Return the (x, y) coordinate for the center point of the cell that contains the specified text.  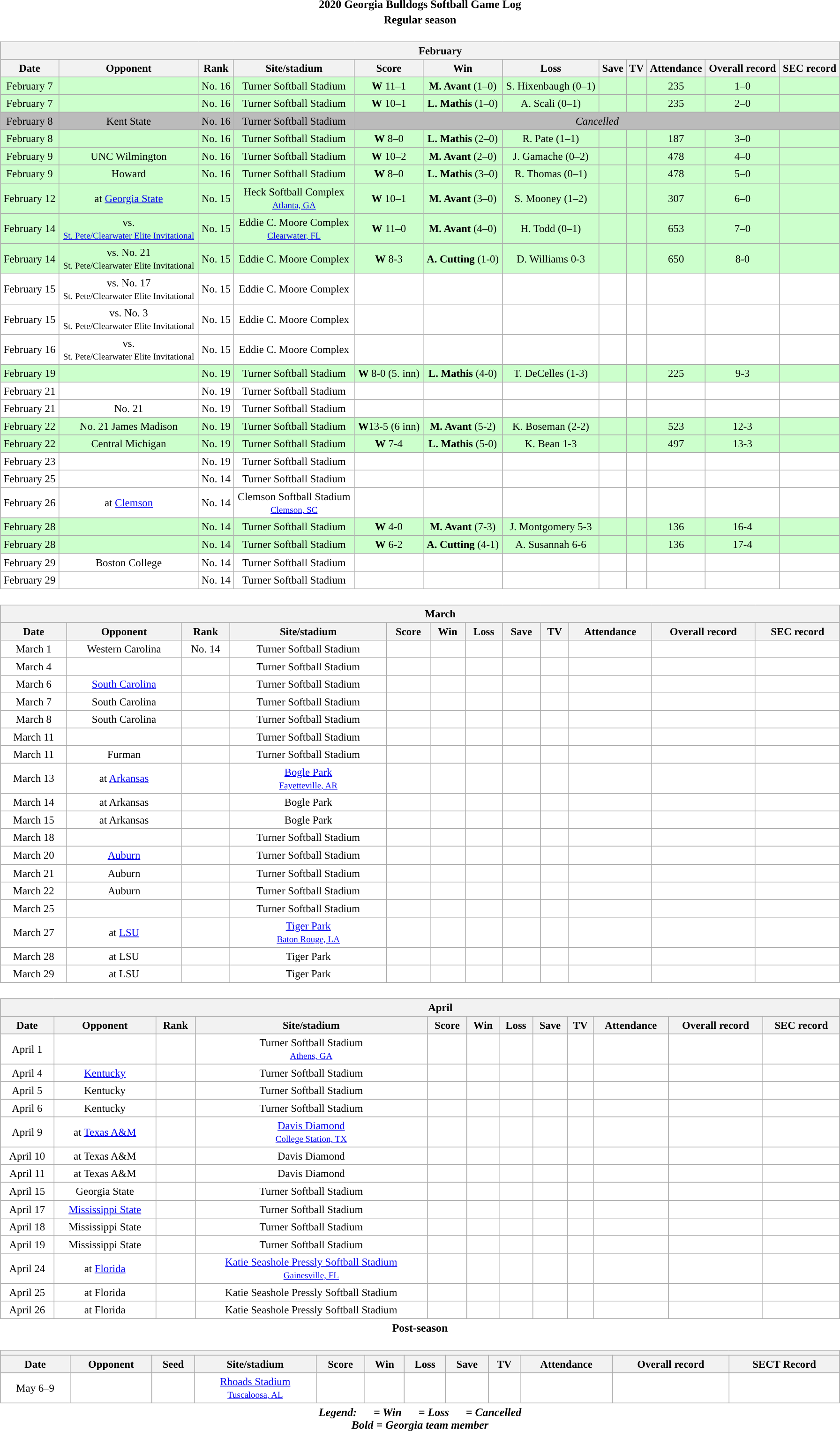
M. Avant (1–0) (463, 86)
March 8 (34, 719)
Western Carolina (124, 649)
March 14 (34, 802)
497 (676, 444)
March 15 (34, 820)
K. Boseman (2-2) (551, 426)
3–0 (742, 139)
1–0 (742, 86)
A. Scali (0–1) (551, 104)
No. 21 James Madison (128, 426)
Katie Seashole Pressly Softball StadiumGainesville, FL (311, 1268)
February 19 (30, 374)
Cancelled (597, 121)
March 27 (34, 932)
March 13 (34, 779)
M. Avant (2–0) (463, 157)
Bogle ParkFayetteville, AR (308, 779)
6–0 (742, 198)
L. Mathis (1–0) (463, 104)
February 23 (30, 462)
M. Avant (4–0) (463, 229)
March 1 (34, 649)
L. Mathis (5-0) (463, 444)
April 4 (27, 1073)
No. 21 (128, 409)
April 5 (27, 1091)
9-3 (742, 374)
February 12 (30, 198)
Davis DiamondCollege Station, TX (311, 1132)
R. Pate (1–1) (551, 139)
March 29 (34, 974)
Georgia State (105, 1191)
February (420, 51)
Rhoads StadiumTuscaloosa, AL (255, 1388)
Clemson Softball StadiumClemson, SC (294, 503)
187 (676, 139)
February 16 (30, 350)
vs. No. 21 St. Pete/Clearwater Elite Invitational (128, 259)
Central Michigan (128, 444)
March 7 (34, 702)
April 17 (27, 1209)
March 18 (34, 838)
S. Mooney (1–2) (551, 198)
J. Gamache (0–2) (551, 157)
April 1 (27, 1049)
Turner Softball StadiumAthens, GA (311, 1049)
March 6 (34, 684)
April (420, 1008)
April 9 (27, 1132)
12-3 (742, 426)
225 (676, 374)
March (420, 614)
A. Cutting (4-1) (463, 545)
J. Montgomery 5-3 (551, 527)
W 10–2 (389, 157)
M. Avant (7-3) (463, 527)
March 20 (34, 855)
March 21 (34, 873)
523 (676, 426)
H. Todd (0–1) (551, 229)
UNC Wilmington (128, 157)
L. Mathis (4-0) (463, 374)
W 8-3 (389, 259)
A. Cutting (1-0) (463, 259)
K. Bean 1-3 (551, 444)
M. Avant (5-2) (463, 426)
17-4 (742, 545)
Boston College (128, 562)
D. Williams 0-3 (551, 259)
March 25 (34, 908)
2–0 (742, 104)
W 8-0 (5. inn) (389, 374)
March 22 (34, 891)
Eddie C. Moore ComplexClearwater, FL (294, 229)
W 6-2 (389, 545)
Kent State (128, 121)
April 15 (27, 1191)
8-0 (742, 259)
W 11–0 (389, 229)
W 4-0 (389, 527)
April 6 (27, 1109)
Heck Softball ComplexAtlanta, GA (294, 198)
March 28 (34, 956)
vs. No. 17 St. Pete/Clearwater Elite Invitational (128, 289)
April 26 (27, 1310)
February 25 (30, 479)
653 (676, 229)
April 25 (27, 1292)
April 19 (27, 1244)
M. Avant (3–0) (463, 198)
at Georgia State (128, 198)
L. Mathis (2–0) (463, 139)
L. Mathis (3–0) (463, 174)
16-4 (742, 527)
W 11–1 (389, 86)
Seed (173, 1364)
13-3 (742, 444)
7–0 (742, 229)
S. Hixenbaugh (0–1) (551, 86)
R. Thomas (0–1) (551, 174)
vs. No. 3 St. Pete/Clearwater Elite Invitational (128, 319)
650 (676, 259)
April 10 (27, 1156)
April 18 (27, 1227)
W13-5 (6 inn) (389, 426)
April 24 (27, 1268)
Furman (124, 755)
Howard (128, 174)
4–0 (742, 157)
at Clemson (128, 503)
SECT Record (784, 1364)
February 26 (30, 503)
A. Susannah 6-6 (551, 545)
T. DeCelles (1-3) (551, 374)
307 (676, 198)
May 6–9 (36, 1388)
Tiger ParkBaton Rouge, LA (308, 932)
March 4 (34, 667)
W 7-4 (389, 444)
April 11 (27, 1174)
5–0 (742, 174)
